Pinpoint the cell where the given text exists, returning its [X, Y] midpoint coordinate. 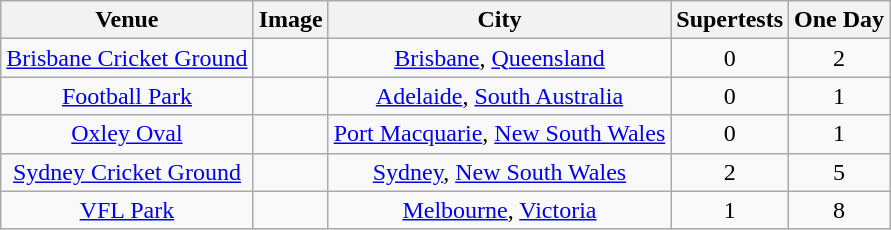
Venue [127, 20]
Football Park [127, 96]
Supertests [730, 20]
Image [290, 20]
Sydney Cricket Ground [127, 172]
City [500, 20]
5 [840, 172]
Port Macquarie, New South Wales [500, 134]
Melbourne, Victoria [500, 210]
Sydney, New South Wales [500, 172]
One Day [840, 20]
8 [840, 210]
Brisbane Cricket Ground [127, 58]
Oxley Oval [127, 134]
Brisbane, Queensland [500, 58]
Adelaide, South Australia [500, 96]
VFL Park [127, 210]
